Detect which cell encompasses the target text, then output its (x, y) center coordinate. 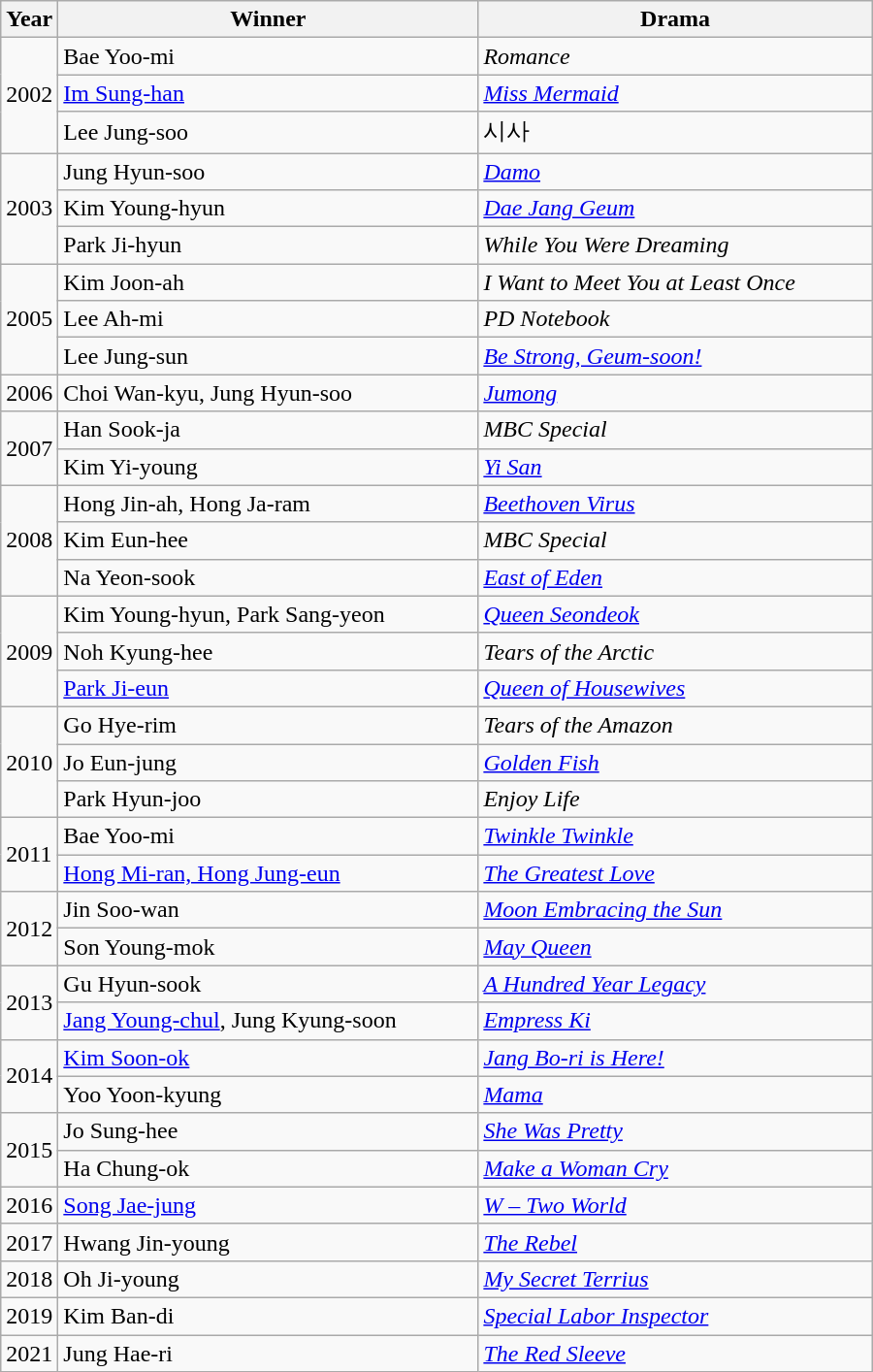
Gu Hyun-sook (268, 984)
Enjoy Life (675, 800)
Mama (675, 1094)
Choi Wan-kyu, Jung Hyun-soo (268, 393)
Winner (268, 19)
2007 (29, 448)
Hong Mi-ran, Hong Jung-eun (268, 873)
Jumong (675, 393)
Beethoven Virus (675, 504)
Park Ji-hyun (268, 245)
The Greatest Love (675, 873)
Jang Young-chul, Jung Kyung-soon (268, 1021)
2005 (29, 319)
Kim Ban-di (268, 1316)
Miss Mermaid (675, 93)
I Want to Meet You at Least Once (675, 282)
Golden Fish (675, 762)
She Was Pretty (675, 1131)
Dae Jang Geum (675, 209)
Go Hye-rim (268, 725)
Queen Seondeok (675, 614)
2006 (29, 393)
2008 (29, 540)
Kim Young-hyun (268, 209)
Jung Hyun-soo (268, 172)
My Secret Terrius (675, 1279)
2011 (29, 855)
The Red Sleeve (675, 1354)
Oh Ji-young (268, 1279)
Kim Young-hyun, Park Sang-yeon (268, 614)
Special Labor Inspector (675, 1316)
Empress Ki (675, 1021)
Noh Kyung-hee (268, 651)
2014 (29, 1076)
Jin Soo-wan (268, 910)
Kim Yi-young (268, 467)
PD Notebook (675, 319)
Year (29, 19)
Lee Jung-sun (268, 356)
Moon Embracing the Sun (675, 910)
2018 (29, 1279)
Park Ji-eun (268, 688)
Queen of Housewives (675, 688)
2017 (29, 1242)
Jo Sung-hee (268, 1131)
Romance (675, 56)
W – Two World (675, 1205)
Song Jae-jung (268, 1205)
Park Hyun-joo (268, 800)
2021 (29, 1354)
2009 (29, 651)
Son Young-mok (268, 947)
Hong Jin-ah, Hong Ja-ram (268, 504)
2019 (29, 1316)
2002 (29, 95)
A Hundred Year Legacy (675, 984)
Tears of the Amazon (675, 725)
Im Sung-han (268, 93)
Ha Chung-ok (268, 1168)
Lee Ah-mi (268, 319)
2016 (29, 1205)
Hwang Jin-young (268, 1242)
Han Sook-ja (268, 430)
2003 (29, 209)
May Queen (675, 947)
Kim Joon-ah (268, 282)
Drama (675, 19)
Be Strong, Geum-soon! (675, 356)
2013 (29, 1002)
2010 (29, 762)
East of Eden (675, 577)
Yoo Yoon-kyung (268, 1094)
Damo (675, 172)
Kim Eun-hee (268, 540)
Lee Jung-soo (268, 132)
2015 (29, 1150)
Jang Bo-ri is Here! (675, 1058)
시사 (675, 132)
While You Were Dreaming (675, 245)
Twinkle Twinkle (675, 836)
2012 (29, 929)
Kim Soon-ok (268, 1058)
Yi San (675, 467)
Tears of the Arctic (675, 651)
Make a Woman Cry (675, 1168)
Na Yeon-sook (268, 577)
Jung Hae-ri (268, 1354)
Jo Eun-jung (268, 762)
The Rebel (675, 1242)
